Scan for the cell matching the given text and deliver its (x, y) coordinate at center. 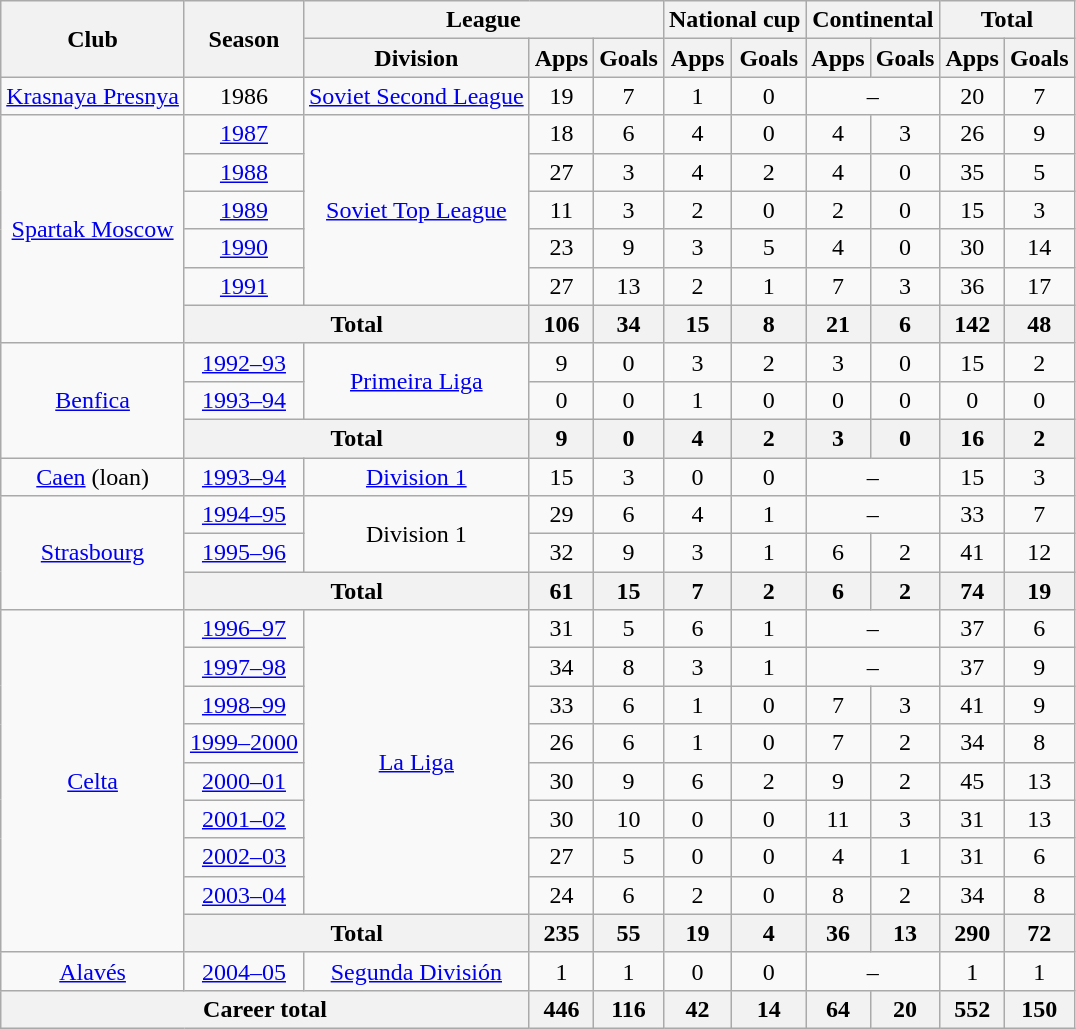
1999–2000 (244, 743)
552 (972, 1009)
116 (629, 1009)
Krasnaya Presnya (93, 96)
League (483, 20)
106 (561, 324)
21 (838, 324)
National cup (734, 20)
1989 (244, 210)
Career total (265, 1009)
16 (972, 438)
64 (838, 1009)
48 (1039, 324)
35 (972, 172)
446 (561, 1009)
1997–98 (244, 667)
61 (561, 591)
142 (972, 324)
Spartak Moscow (93, 229)
2003–04 (244, 895)
1998–99 (244, 705)
29 (561, 515)
La Liga (416, 762)
Caen (loan) (93, 477)
1991 (244, 286)
290 (972, 933)
1986 (244, 96)
45 (972, 781)
1995–96 (244, 553)
10 (629, 819)
23 (561, 248)
1992–93 (244, 362)
74 (972, 591)
Season (244, 39)
Benfica (93, 400)
17 (1039, 286)
150 (1039, 1009)
Soviet Second League (416, 96)
Celta (93, 782)
2000–01 (244, 781)
Club (93, 39)
1988 (244, 172)
12 (1039, 553)
42 (697, 1009)
Soviet Top League (416, 210)
Strasbourg (93, 553)
18 (561, 134)
1996–97 (244, 629)
2002–03 (244, 857)
1994–95 (244, 515)
24 (561, 895)
2004–05 (244, 971)
Primeira Liga (416, 381)
Continental (873, 20)
1990 (244, 248)
32 (561, 553)
2001–02 (244, 819)
72 (1039, 933)
Segunda División (416, 971)
235 (561, 933)
Alavés (93, 971)
1987 (244, 134)
55 (629, 933)
Division (416, 58)
